Capture the cell that displays the provided text and extract its (x, y) central coordinate. 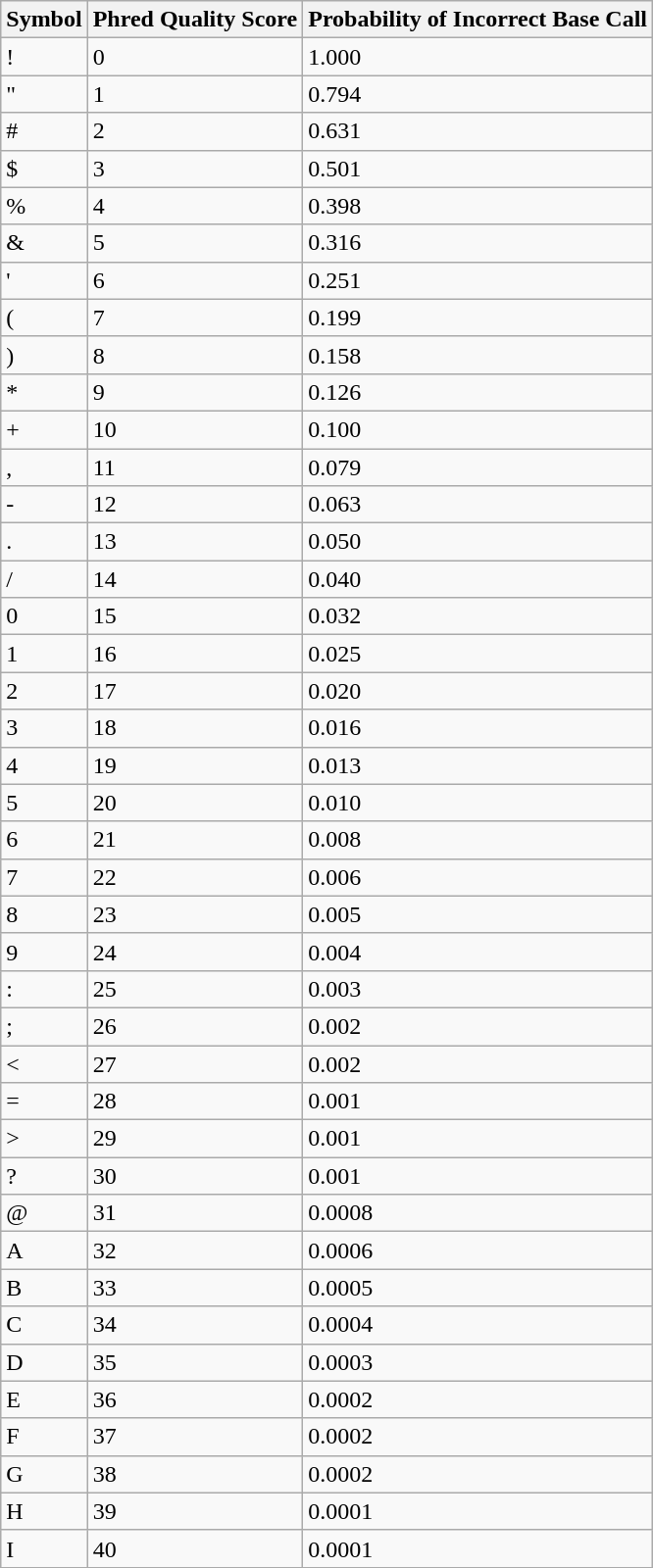
22 (195, 877)
27 (195, 1063)
37 (195, 1437)
( (44, 318)
25 (195, 989)
21 (195, 840)
0.126 (478, 392)
11 (195, 467)
B (44, 1288)
0.008 (478, 840)
26 (195, 1026)
. (44, 542)
H (44, 1511)
A (44, 1250)
0.025 (478, 654)
40 (195, 1548)
23 (195, 914)
34 (195, 1325)
28 (195, 1102)
= (44, 1102)
0.501 (478, 169)
0.013 (478, 765)
0.005 (478, 914)
15 (195, 616)
G (44, 1474)
0.316 (478, 243)
, (44, 467)
Phred Quality Score (195, 20)
) (44, 355)
12 (195, 505)
0.398 (478, 206)
! (44, 57)
0.0005 (478, 1288)
29 (195, 1139)
Symbol (44, 20)
31 (195, 1213)
0.010 (478, 803)
18 (195, 728)
% (44, 206)
" (44, 94)
0.050 (478, 542)
32 (195, 1250)
0.0003 (478, 1362)
: (44, 989)
19 (195, 765)
/ (44, 579)
0.063 (478, 505)
C (44, 1325)
20 (195, 803)
10 (195, 429)
> (44, 1139)
@ (44, 1213)
0.003 (478, 989)
0.040 (478, 579)
0.251 (478, 280)
38 (195, 1474)
? (44, 1176)
1.000 (478, 57)
0.631 (478, 131)
0.0006 (478, 1250)
+ (44, 429)
36 (195, 1399)
16 (195, 654)
0.199 (478, 318)
< (44, 1063)
D (44, 1362)
33 (195, 1288)
0.016 (478, 728)
30 (195, 1176)
E (44, 1399)
0.006 (478, 877)
0.794 (478, 94)
' (44, 280)
39 (195, 1511)
17 (195, 691)
# (44, 131)
0.158 (478, 355)
0.004 (478, 952)
35 (195, 1362)
& (44, 243)
13 (195, 542)
F (44, 1437)
* (44, 392)
24 (195, 952)
0.079 (478, 467)
I (44, 1548)
- (44, 505)
0.100 (478, 429)
Probability of Incorrect Base Call (478, 20)
$ (44, 169)
0.020 (478, 691)
; (44, 1026)
0.0004 (478, 1325)
0.032 (478, 616)
0.0008 (478, 1213)
14 (195, 579)
